Pinpoint the cell where the given text exists, returning its (X, Y) midpoint coordinate. 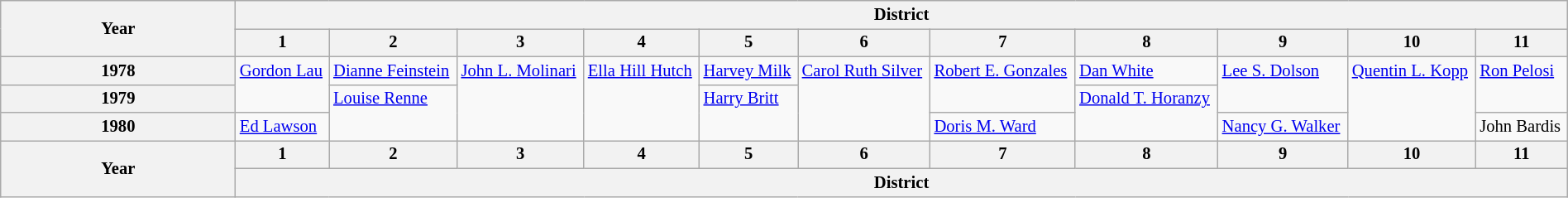
Quentin L. Kopp (1412, 98)
Ella Hill Hutch (642, 98)
Lee S. Dolson (1284, 85)
Robert E. Gonzales (1003, 85)
Donald T. Horanzy (1146, 113)
1978 (118, 70)
Dan White (1146, 70)
1979 (118, 99)
Nancy G. Walker (1284, 127)
Harvey Milk (749, 70)
Ron Pelosi (1522, 85)
Harry Britt (749, 113)
Gordon Lau (283, 85)
Ed Lawson (283, 127)
Carol Ruth Silver (864, 98)
1980 (118, 127)
John L. Molinari (521, 98)
Louise Renne (393, 113)
Dianne Feinstein (393, 70)
Doris M. Ward (1003, 127)
John Bardis (1522, 127)
